Provide the [X, Y] coordinate of the cell's center where the given text is located.  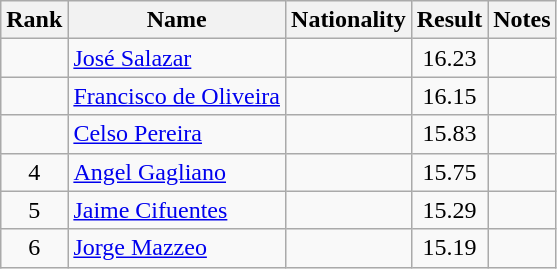
Angel Gagliano [177, 172]
Result [449, 20]
Celso Pereira [177, 134]
15.19 [449, 248]
16.15 [449, 96]
15.75 [449, 172]
José Salazar [177, 58]
15.83 [449, 134]
Jaime Cifuentes [177, 210]
6 [34, 248]
5 [34, 210]
Francisco de Oliveira [177, 96]
15.29 [449, 210]
Notes [522, 20]
4 [34, 172]
Jorge Mazzeo [177, 248]
Name [177, 20]
16.23 [449, 58]
Rank [34, 20]
Nationality [349, 20]
